Capture the cell that displays the provided text and extract its (X, Y) central coordinate. 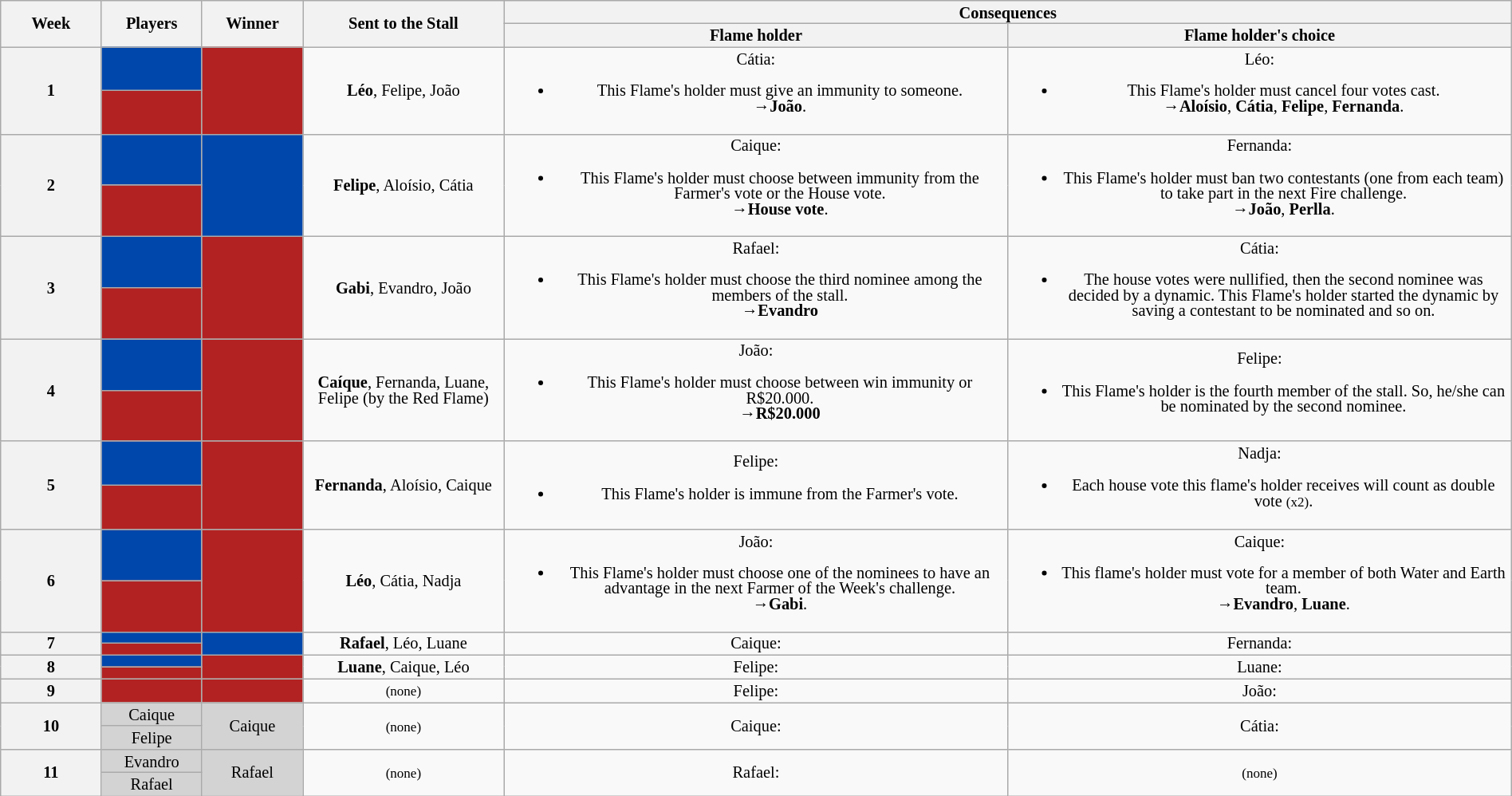
8 (51, 667)
Léo: This Flame's holder must cancel four votes cast.→Aloísio, Cátia, Felipe, Fernanda. (1260, 91)
Cátia: (1260, 726)
Felipe (152, 737)
Cátia: This Flame's holder must give an immunity to someone.→João. (756, 91)
5 (51, 485)
Rafael: (756, 772)
11 (51, 772)
Week (51, 23)
1 (51, 91)
Consequences (1008, 11)
Flame holder's choice (1260, 35)
Evandro (152, 761)
Fernanda, Aloísio, Caique (404, 485)
10 (51, 726)
Felipe: This Flame's holder is immune from the Farmer's vote. (756, 485)
João: This Flame's holder must choose one of the nominees to have an advantage in the next Farmer of the Week's challenge.→Gabi. (756, 580)
Fernanda: (1260, 643)
Nadja: Each house vote this flame's holder receives will count as double vote (x2). (1260, 485)
Winner (252, 23)
Léo, Cátia, Nadja (404, 580)
Caique: This flame's holder must vote for a member of both Water and Earth team.→Evandro, Luane. (1260, 580)
2 (51, 185)
Felipe: This Flame's holder is the fourth member of the stall. So, he/she can be nominated by the second nominee. (1260, 389)
Sent to the Stall (404, 23)
4 (51, 389)
6 (51, 580)
Luane: (1260, 667)
Gabi, Evandro, João (404, 287)
Rafael, Léo, Luane (404, 643)
Caíque, Fernanda, Luane, Felipe (by the Red Flame) (404, 389)
Caique: This Flame's holder must choose between immunity from the Farmer's vote or the House vote.→House vote. (756, 185)
João: (1260, 691)
Luane, Caique, Léo (404, 667)
9 (51, 691)
Léo, Felipe, João (404, 91)
Fernanda: This Flame's holder must ban two contestants (one from each team) to take part in the next Fire challenge.→João, Perlla. (1260, 185)
João: This Flame's holder must choose between win immunity or R$20.000.→R$20.000 (756, 389)
Felipe, Aloísio, Cátia (404, 185)
Rafael: This Flame's holder must choose the third nominee among the members of the stall.→Evandro (756, 287)
3 (51, 287)
Flame holder (756, 35)
Players (152, 23)
7 (51, 643)
